From the cell containing the given text, extract its center point as (x, y) coordinate. 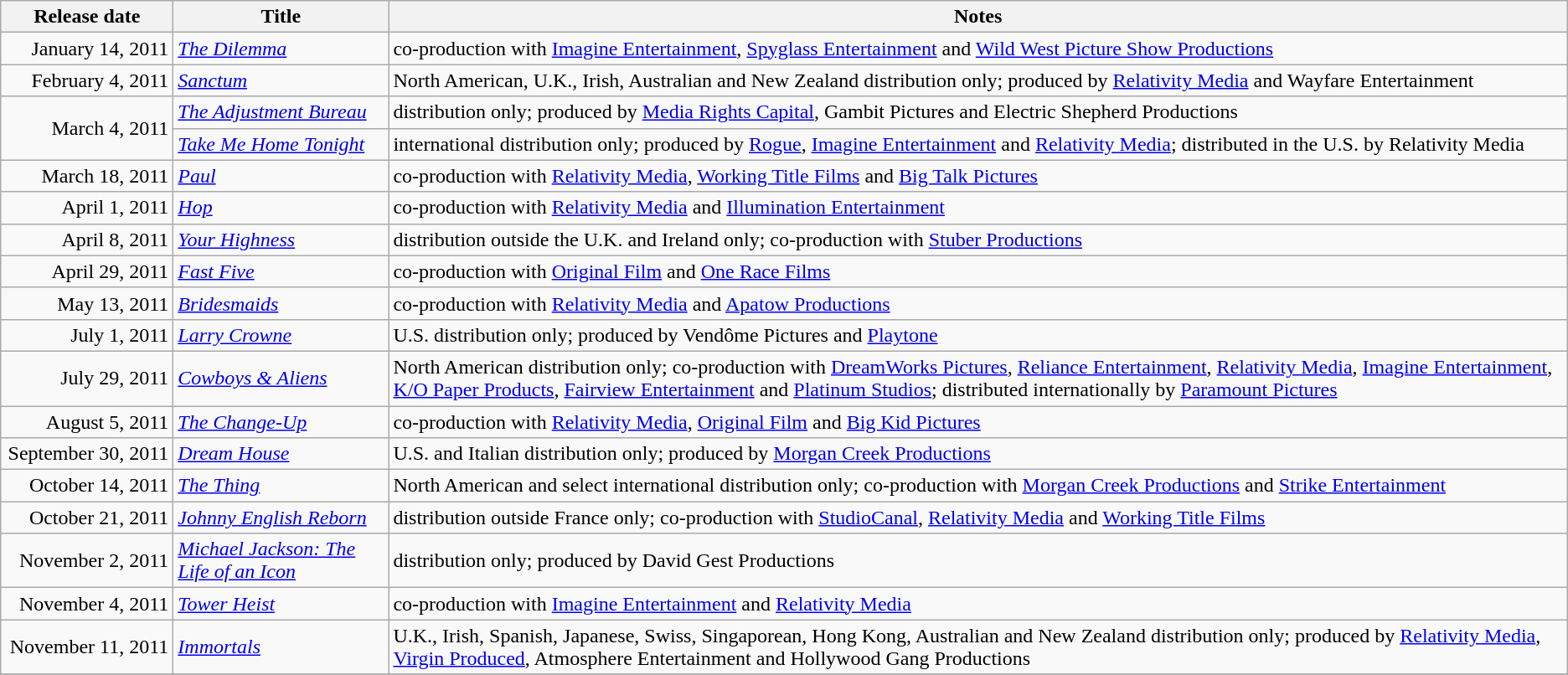
North American and select international distribution only; co-production with Morgan Creek Productions and Strike Entertainment (978, 486)
distribution outside France only; co-production with StudioCanal, Relativity Media and Working Title Films (978, 518)
July 29, 2011 (87, 379)
distribution outside the U.K. and Ireland only; co-production with Stuber Productions (978, 240)
Hop (281, 208)
co-production with Original Film and One Race Films (978, 271)
Sanctum (281, 80)
co-production with Relativity Media, Working Title Films and Big Talk Pictures (978, 176)
Larry Crowne (281, 335)
Take Me Home Tonight (281, 144)
Paul (281, 176)
Release date (87, 17)
October 21, 2011 (87, 518)
North American, U.K., Irish, Australian and New Zealand distribution only; produced by Relativity Media and Wayfare Entertainment (978, 80)
The Adjustment Bureau (281, 112)
November 4, 2011 (87, 604)
Dream House (281, 454)
Cowboys & Aliens (281, 379)
April 1, 2011 (87, 208)
February 4, 2011 (87, 80)
March 18, 2011 (87, 176)
Fast Five (281, 271)
Tower Heist (281, 604)
April 29, 2011 (87, 271)
The Dilemma (281, 49)
Your Highness (281, 240)
co-production with Relativity Media, Original Film and Big Kid Pictures (978, 421)
May 13, 2011 (87, 303)
international distribution only; produced by Rogue, Imagine Entertainment and Relativity Media; distributed in the U.S. by Relativity Media (978, 144)
co-production with Imagine Entertainment and Relativity Media (978, 604)
Michael Jackson: The Life of an Icon (281, 561)
January 14, 2011 (87, 49)
Immortals (281, 647)
co-production with Imagine Entertainment, Spyglass Entertainment and Wild West Picture Show Productions (978, 49)
March 4, 2011 (87, 128)
Title (281, 17)
Bridesmaids (281, 303)
July 1, 2011 (87, 335)
September 30, 2011 (87, 454)
distribution only; produced by Media Rights Capital, Gambit Pictures and Electric Shepherd Productions (978, 112)
The Thing (281, 486)
co-production with Relativity Media and Illumination Entertainment (978, 208)
April 8, 2011 (87, 240)
U.S. and Italian distribution only; produced by Morgan Creek Productions (978, 454)
August 5, 2011 (87, 421)
November 2, 2011 (87, 561)
Notes (978, 17)
Johnny English Reborn (281, 518)
co-production with Relativity Media and Apatow Productions (978, 303)
distribution only; produced by David Gest Productions (978, 561)
November 11, 2011 (87, 647)
October 14, 2011 (87, 486)
U.S. distribution only; produced by Vendôme Pictures and Playtone (978, 335)
The Change-Up (281, 421)
